Pinpoint the cell where the given text exists, returning its (x, y) midpoint coordinate. 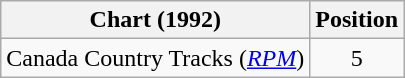
5 (357, 58)
Canada Country Tracks (RPM) (156, 58)
Position (357, 20)
Chart (1992) (156, 20)
